Return the [X, Y] coordinate for the center point of the cell that contains the specified text.  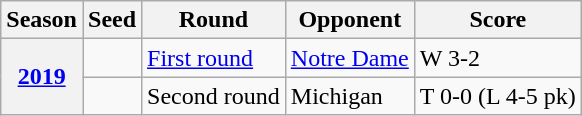
T 0-0 (L 4-5 pk) [498, 96]
Score [498, 20]
W 3-2 [498, 58]
Michigan [350, 96]
Seed [112, 20]
First round [214, 58]
2019 [42, 77]
Notre Dame [350, 58]
Second round [214, 96]
Opponent [350, 20]
Season [42, 20]
Round [214, 20]
